Detect which cell encompasses the target text, then output its [X, Y] center coordinate. 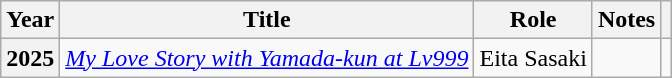
Eita Sasaki [533, 58]
Notes [626, 20]
2025 [30, 58]
Role [533, 20]
Year [30, 20]
Title [267, 20]
My Love Story with Yamada-kun at Lv999 [267, 58]
